Output the (x, y) coordinate of the center of the cell containing the given text.  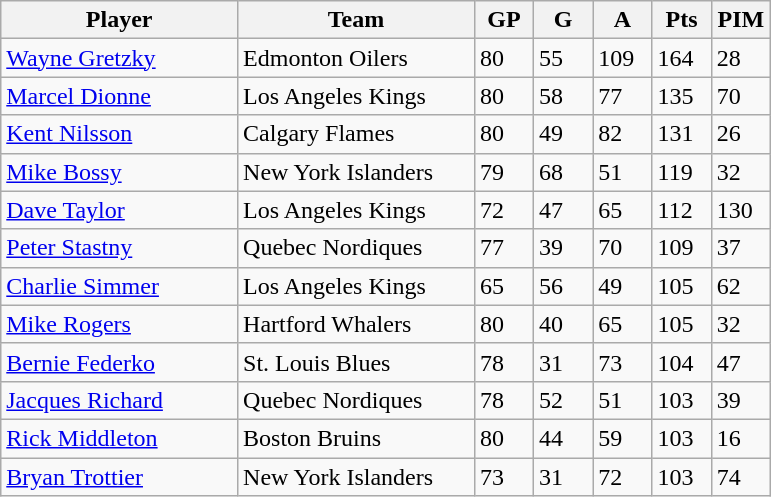
131 (682, 134)
16 (740, 438)
74 (740, 477)
52 (564, 400)
A (622, 20)
Bernie Federko (120, 362)
Wayne Gretzky (120, 58)
104 (682, 362)
135 (682, 96)
28 (740, 58)
40 (564, 324)
59 (622, 438)
Team (356, 20)
58 (564, 96)
Mike Rogers (120, 324)
Rick Middleton (120, 438)
G (564, 20)
Peter Stastny (120, 248)
Dave Taylor (120, 210)
Player (120, 20)
St. Louis Blues (356, 362)
164 (682, 58)
62 (740, 286)
112 (682, 210)
Boston Bruins (356, 438)
79 (504, 172)
82 (622, 134)
119 (682, 172)
Calgary Flames (356, 134)
PIM (740, 20)
Edmonton Oilers (356, 58)
GP (504, 20)
56 (564, 286)
Charlie Simmer (120, 286)
44 (564, 438)
Bryan Trottier (120, 477)
Marcel Dionne (120, 96)
26 (740, 134)
Kent Nilsson (120, 134)
68 (564, 172)
Mike Bossy (120, 172)
130 (740, 210)
55 (564, 58)
Jacques Richard (120, 400)
37 (740, 248)
Pts (682, 20)
Hartford Whalers (356, 324)
